Search for the cell housing the specified text and yield its [X, Y] center coordinate. 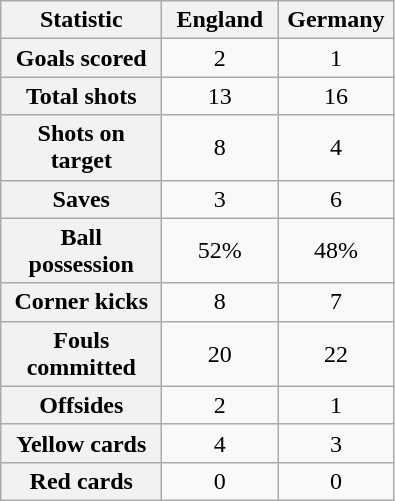
Statistic [82, 20]
20 [220, 354]
Saves [82, 199]
Germany [336, 20]
Offsides [82, 405]
Total shots [82, 96]
Ball possession [82, 250]
Shots on target [82, 148]
6 [336, 199]
13 [220, 96]
Fouls committed [82, 354]
Corner kicks [82, 302]
Goals scored [82, 58]
7 [336, 302]
Red cards [82, 481]
48% [336, 250]
England [220, 20]
Yellow cards [82, 443]
16 [336, 96]
22 [336, 354]
52% [220, 250]
